Locate the cell with the specified text and output its [X, Y] center coordinate. 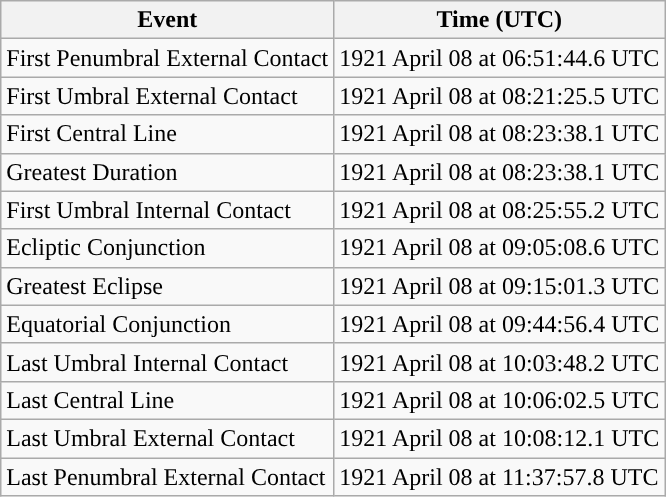
First Umbral External Contact [168, 96]
1921 April 08 at 09:05:08.6 UTC [500, 248]
First Umbral Internal Contact [168, 210]
1921 April 08 at 08:25:55.2 UTC [500, 210]
Last Penumbral External Contact [168, 477]
1921 April 08 at 10:03:48.2 UTC [500, 362]
Last Umbral Internal Contact [168, 362]
1921 April 08 at 10:08:12.1 UTC [500, 438]
Greatest Eclipse [168, 286]
Last Central Line [168, 400]
Last Umbral External Contact [168, 438]
1921 April 08 at 09:15:01.3 UTC [500, 286]
1921 April 08 at 09:44:56.4 UTC [500, 324]
Equatorial Conjunction [168, 324]
1921 April 08 at 06:51:44.6 UTC [500, 58]
1921 April 08 at 08:21:25.5 UTC [500, 96]
Event [168, 20]
First Penumbral External Contact [168, 58]
First Central Line [168, 134]
Greatest Duration [168, 172]
Time (UTC) [500, 20]
Ecliptic Conjunction [168, 248]
1921 April 08 at 10:06:02.5 UTC [500, 400]
1921 April 08 at 11:37:57.8 UTC [500, 477]
